Return (X, Y) of the center of cell containing provided text 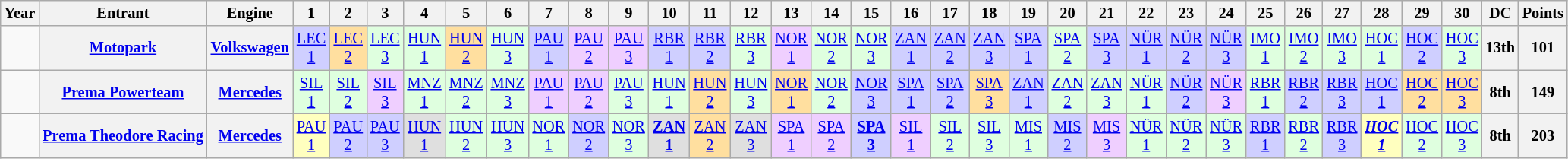
15 (871, 13)
101 (1543, 48)
IMO3 (1342, 48)
8 (589, 13)
11 (710, 13)
MNZ3 (508, 92)
27 (1342, 13)
29 (1422, 13)
7 (549, 13)
24 (1226, 13)
26 (1303, 13)
Motopark (123, 48)
1 (311, 13)
IMO1 (1265, 48)
12 (751, 13)
21 (1107, 13)
13 (791, 13)
10 (669, 13)
IMO2 (1303, 48)
22 (1146, 13)
Year (20, 13)
Entrant (123, 13)
MNZ2 (466, 92)
Points (1543, 13)
28 (1381, 13)
4 (425, 13)
30 (1462, 13)
18 (989, 13)
203 (1543, 135)
Volkswagen (250, 48)
3 (386, 13)
2 (348, 13)
Engine (250, 13)
14 (832, 13)
DC (1500, 13)
16 (911, 13)
149 (1543, 92)
6 (508, 13)
9 (628, 13)
MIS3 (1107, 135)
19 (1028, 13)
5 (466, 13)
Prema Theodore Racing (123, 135)
25 (1265, 13)
MIS2 (1068, 135)
LEC2 (348, 48)
LEC3 (386, 48)
17 (950, 13)
23 (1187, 13)
MNZ1 (425, 92)
Prema Powerteam (123, 92)
MIS1 (1028, 135)
LEC1 (311, 48)
13th (1500, 48)
20 (1068, 13)
